Return (X, Y) of the center of cell containing provided text 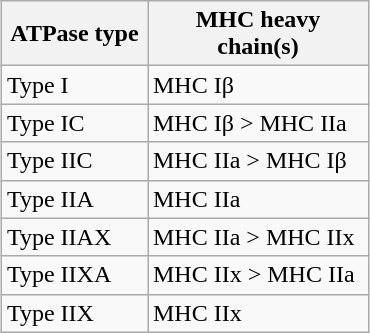
MHC IIx (258, 313)
MHC IIa (258, 199)
MHC IIx > MHC IIa (258, 275)
MHC Iβ > MHC IIa (258, 123)
ATPase type (74, 34)
MHC heavy chain(s) (258, 34)
Type IIXA (74, 275)
Type IIC (74, 161)
Type IC (74, 123)
Type IIAX (74, 237)
Type I (74, 85)
MHC IIa > MHC IIx (258, 237)
MHC IIa > MHC Iβ (258, 161)
Type IIA (74, 199)
MHC Iβ (258, 85)
Type IIX (74, 313)
